Find where the given text appears and provide that cell's center as [X, Y] coordinate. 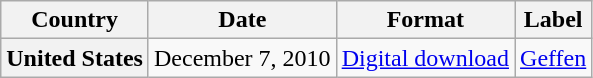
Country [75, 20]
Format [425, 20]
Geffen [554, 58]
Digital download [425, 58]
Date [242, 20]
United States [75, 58]
Label [554, 20]
December 7, 2010 [242, 58]
